Identify which cell holds the provided text, then report its (x, y) central coordinate. 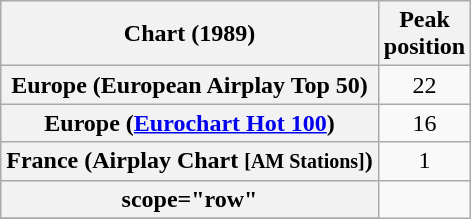
Peakposition (424, 34)
1 (424, 161)
Europe (European Airplay Top 50) (190, 85)
16 (424, 123)
France (Airplay Chart [AM Stations]) (190, 161)
Chart (1989) (190, 34)
scope="row" (190, 199)
Europe (Eurochart Hot 100) (190, 123)
22 (424, 85)
